Detect which cell encompasses the target text, then output its [x, y] center coordinate. 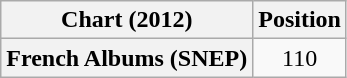
Position [300, 20]
Chart (2012) [127, 20]
French Albums (SNEP) [127, 58]
110 [300, 58]
